Return the [x, y] coordinate for the center point of the cell that contains the specified text.  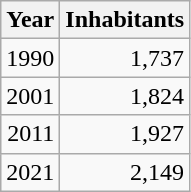
2,149 [125, 172]
1,824 [125, 96]
1,737 [125, 58]
Inhabitants [125, 20]
1,927 [125, 134]
2021 [30, 172]
2001 [30, 96]
1990 [30, 58]
2011 [30, 134]
Year [30, 20]
